Return the [x, y] coordinate for the center point of the cell that contains the specified text.  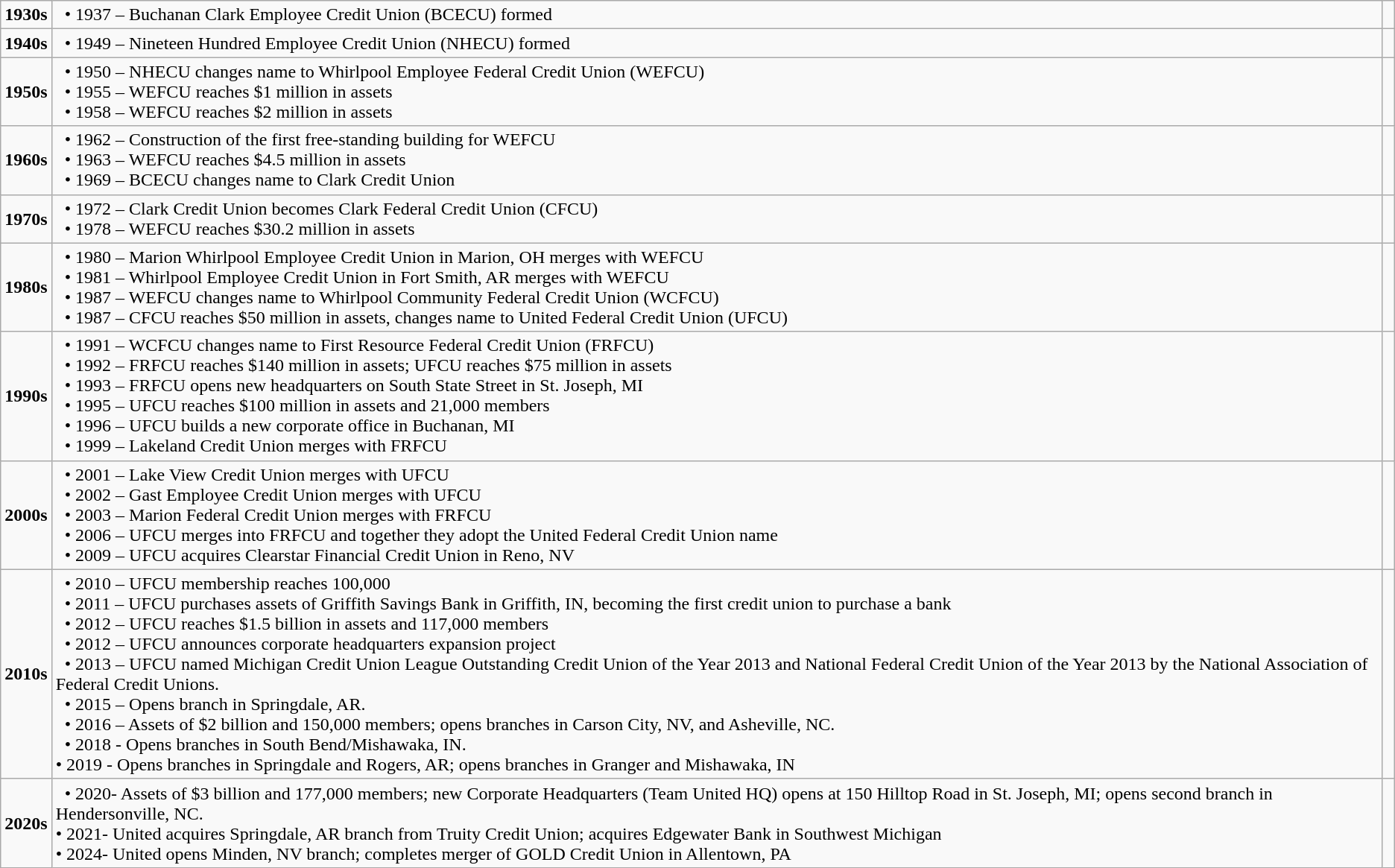
• 1937 – Buchanan Clark Employee Credit Union (BCECU) formed [717, 15]
1950s [26, 92]
1960s [26, 160]
1990s [26, 396]
1980s [26, 288]
1970s [26, 219]
2010s [26, 674]
2020s [26, 823]
1940s [26, 43]
2000s [26, 515]
1930s [26, 15]
• 1972 – Clark Credit Union becomes Clark Federal Credit Union (CFCU) • 1978 – WEFCU reaches $30.2 million in assets [717, 219]
• 1949 – Nineteen Hundred Employee Credit Union (NHECU) formed [717, 43]
